Search for the cell housing the specified text and yield its (X, Y) center coordinate. 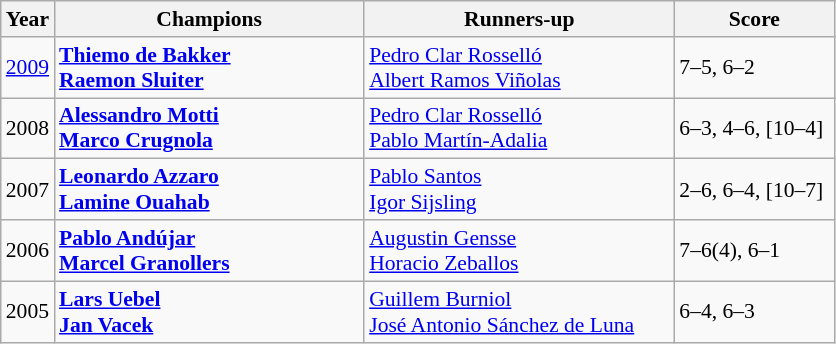
2009 (28, 68)
2006 (28, 250)
Augustin Gensse Horacio Zeballos (519, 250)
6–3, 4–6, [10–4] (754, 128)
7–6(4), 6–1 (754, 250)
2005 (28, 312)
6–4, 6–3 (754, 312)
2–6, 6–4, [10–7] (754, 190)
Alessandro Motti Marco Crugnola (209, 128)
Guillem Burniol José Antonio Sánchez de Luna (519, 312)
2008 (28, 128)
2007 (28, 190)
Champions (209, 19)
Pedro Clar Rosselló Albert Ramos Viñolas (519, 68)
Thiemo de Bakker Raemon Sluiter (209, 68)
7–5, 6–2 (754, 68)
Runners-up (519, 19)
Leonardo Azzaro Lamine Ouahab (209, 190)
Lars Uebel Jan Vacek (209, 312)
Year (28, 19)
Pablo Santos Igor Sijsling (519, 190)
Score (754, 19)
Pablo Andújar Marcel Granollers (209, 250)
Pedro Clar Rosselló Pablo Martín-Adalia (519, 128)
